Return the [X, Y] coordinate for the center point of the cell that contains the specified text.  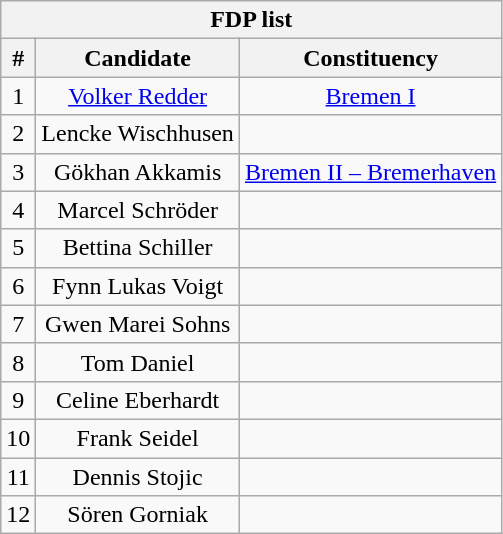
8 [18, 362]
Marcel Schröder [138, 210]
Volker Redder [138, 96]
5 [18, 248]
6 [18, 286]
Sören Gorniak [138, 515]
Gwen Marei Sohns [138, 324]
Constituency [370, 58]
Bremen I [370, 96]
Bremen II – Bremerhaven [370, 172]
4 [18, 210]
# [18, 58]
Fynn Lukas Voigt [138, 286]
7 [18, 324]
Bettina Schiller [138, 248]
12 [18, 515]
Gökhan Akkamis [138, 172]
Tom Daniel [138, 362]
Frank Seidel [138, 438]
3 [18, 172]
11 [18, 477]
2 [18, 134]
Lencke Wischhusen [138, 134]
Celine Eberhardt [138, 400]
Candidate [138, 58]
10 [18, 438]
FDP list [252, 20]
9 [18, 400]
Dennis Stojic [138, 477]
1 [18, 96]
